Output the [x, y] coordinate of the center of the cell containing the given text.  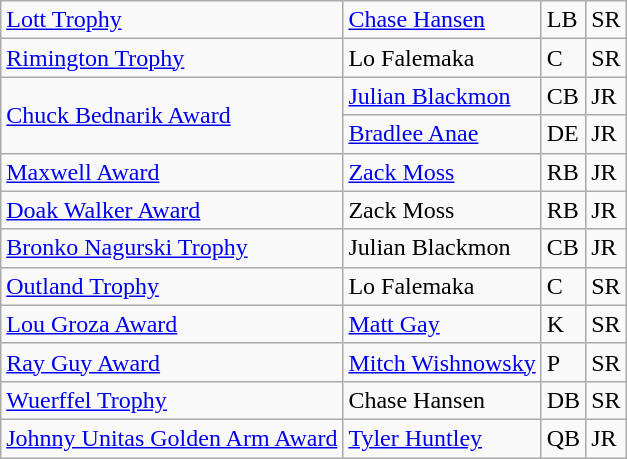
QB [563, 438]
Maxwell Award [172, 172]
Bradlee Anae [442, 134]
Mitch Wishnowsky [442, 362]
Rimington Trophy [172, 58]
Doak Walker Award [172, 210]
Johnny Unitas Golden Arm Award [172, 438]
Tyler Huntley [442, 438]
Bronko Nagurski Trophy [172, 248]
Wuerffel Trophy [172, 400]
Outland Trophy [172, 286]
Ray Guy Award [172, 362]
Lott Trophy [172, 20]
Matt Gay [442, 324]
P [563, 362]
Chuck Bednarik Award [172, 115]
DE [563, 134]
DB [563, 400]
K [563, 324]
Lou Groza Award [172, 324]
LB [563, 20]
